Find where the given text appears and provide that cell's center as [X, Y] coordinate. 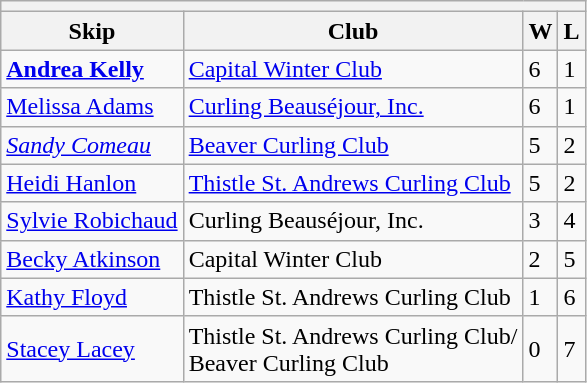
Sylvie Robichaud [92, 221]
Kathy Floyd [92, 297]
4 [572, 221]
Skip [92, 31]
Stacey Lacey [92, 348]
Heidi Hanlon [92, 183]
3 [540, 221]
L [572, 31]
Beaver Curling Club [353, 145]
Club [353, 31]
Andrea Kelly [92, 69]
Melissa Adams [92, 107]
W [540, 31]
Becky Atkinson [92, 259]
Thistle St. Andrews Curling Club/ Beaver Curling Club [353, 348]
7 [572, 348]
Sandy Comeau [92, 145]
0 [540, 348]
